Identify which cell holds the provided text, then report its [x, y] central coordinate. 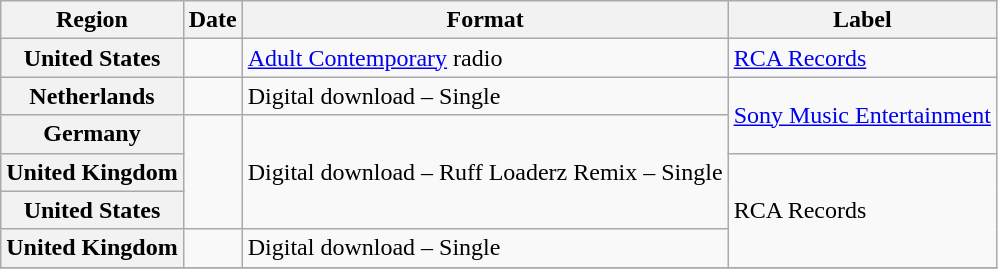
Sony Music Entertainment [862, 115]
Digital download – Ruff Loaderz Remix – Single [485, 172]
Adult Contemporary radio [485, 58]
Date [212, 20]
Germany [92, 134]
Region [92, 20]
Label [862, 20]
Netherlands [92, 96]
Format [485, 20]
